Capture the cell that displays the provided text and extract its (X, Y) central coordinate. 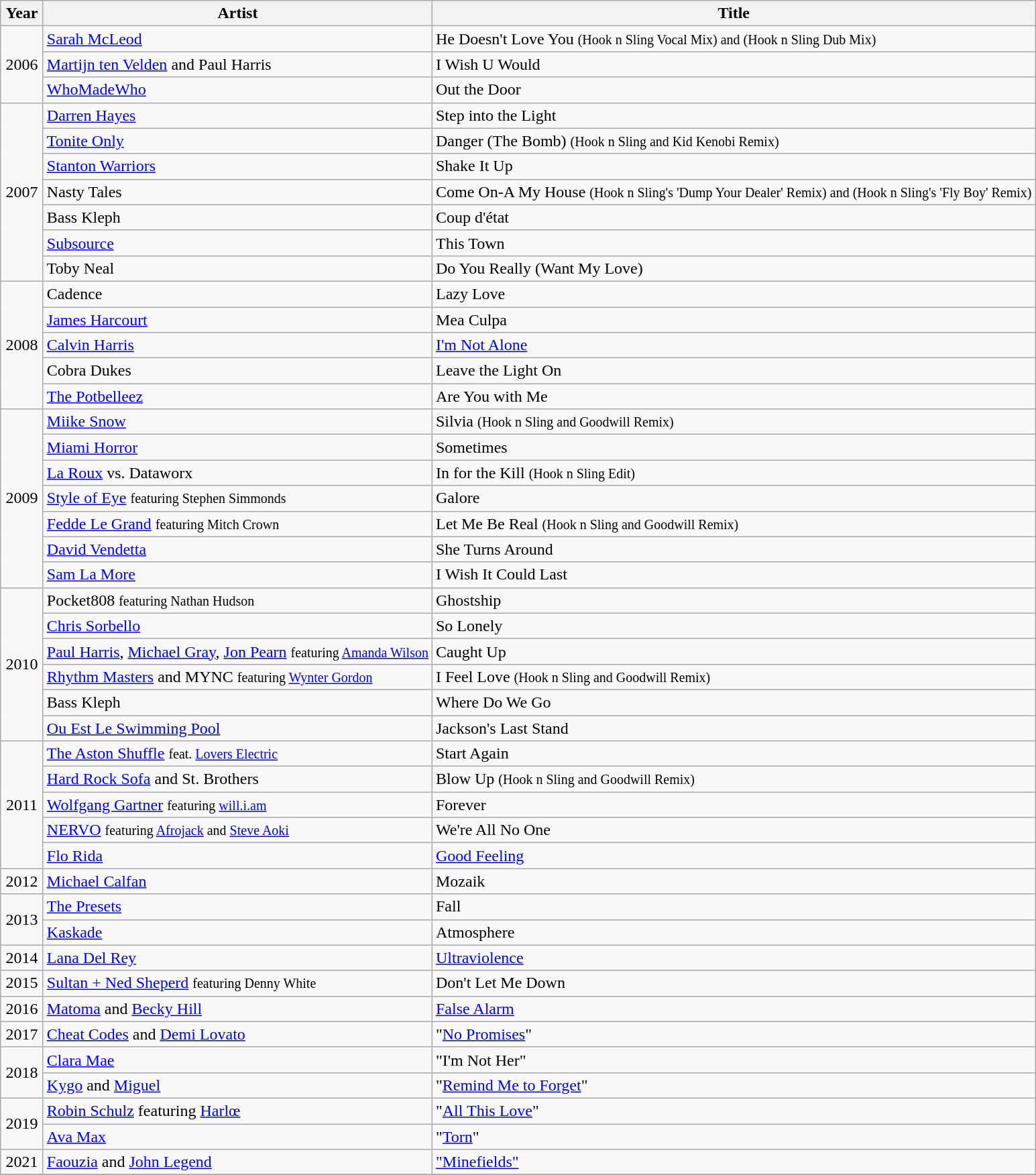
So Lonely (734, 626)
Cadence (237, 294)
Do You Really (Want My Love) (734, 268)
Sometimes (734, 447)
2013 (22, 919)
Ava Max (237, 1137)
Where Do We Go (734, 702)
Fall (734, 907)
2016 (22, 1009)
"Remind Me to Forget" (734, 1085)
Lana Del Rey (237, 958)
2014 (22, 958)
Blow Up (Hook n Sling and Goodwill Remix) (734, 779)
Robin Schulz featuring Harlœ (237, 1111)
Mozaik (734, 881)
2007 (22, 192)
Kygo and Miguel (237, 1085)
"All This Love" (734, 1111)
Jackson's Last Stand (734, 728)
Let Me Be Real (Hook n Sling and Goodwill Remix) (734, 524)
Start Again (734, 754)
Nasty Tales (237, 192)
"No Promises" (734, 1034)
Cheat Codes and Demi Lovato (237, 1034)
Coup d'état (734, 217)
Mea Culpa (734, 320)
The Aston Shuffle feat. Lovers Electric (237, 754)
Hard Rock Sofa and St. Brothers (237, 779)
Good Feeling (734, 856)
2019 (22, 1123)
Miami Horror (237, 447)
Tonite Only (237, 141)
2009 (22, 498)
Toby Neal (237, 268)
Title (734, 13)
NERVO featuring Afrojack and Steve Aoki (237, 830)
Sultan + Ned Sheperd featuring Denny White (237, 983)
Kaskade (237, 932)
Shake It Up (734, 166)
Fedde Le Grand featuring Mitch Crown (237, 524)
"I'm Not Her" (734, 1060)
Are You with Me (734, 396)
2017 (22, 1034)
This Town (734, 243)
In for the Kill (Hook n Sling Edit) (734, 473)
Step into the Light (734, 115)
"Minefields" (734, 1162)
Wolfgang Gartner featuring will.i.am (237, 805)
2021 (22, 1162)
Artist (237, 13)
The Presets (237, 907)
2018 (22, 1072)
Sarah McLeod (237, 39)
2011 (22, 805)
I Wish It Could Last (734, 575)
Style of Eye featuring Stephen Simmonds (237, 498)
James Harcourt (237, 320)
Come On-A My House (Hook n Sling's 'Dump Your Dealer' Remix) and (Hook n Sling's 'Fly Boy' Remix) (734, 192)
"Torn" (734, 1137)
Don't Let Me Down (734, 983)
Faouzia and John Legend (237, 1162)
Atmosphere (734, 932)
Caught Up (734, 651)
Flo Rida (237, 856)
He Doesn't Love You (Hook n Sling Vocal Mix) and (Hook n Sling Dub Mix) (734, 39)
Darren Hayes (237, 115)
Cobra Dukes (237, 371)
Out the Door (734, 90)
She Turns Around (734, 549)
Clara Mae (237, 1060)
Rhythm Masters and MYNC featuring Wynter Gordon (237, 677)
We're All No One (734, 830)
Subsource (237, 243)
2010 (22, 664)
Danger (The Bomb) (Hook n Sling and Kid Kenobi Remix) (734, 141)
2015 (22, 983)
Stanton Warriors (237, 166)
Lazy Love (734, 294)
Silvia (Hook n Sling and Goodwill Remix) (734, 422)
Forever (734, 805)
Matoma and Becky Hill (237, 1009)
I Feel Love (Hook n Sling and Goodwill Remix) (734, 677)
Paul Harris, Michael Gray, Jon Pearn featuring Amanda Wilson (237, 651)
Martijn ten Velden and Paul Harris (237, 64)
Miike Snow (237, 422)
Calvin Harris (237, 345)
Pocket808 featuring Nathan Hudson (237, 600)
2006 (22, 64)
WhoMadeWho (237, 90)
Year (22, 13)
2012 (22, 881)
La Roux vs. Dataworx (237, 473)
David Vendetta (237, 549)
I Wish U Would (734, 64)
Sam La More (237, 575)
Leave the Light On (734, 371)
False Alarm (734, 1009)
I'm Not Alone (734, 345)
Galore (734, 498)
Ghostship (734, 600)
Michael Calfan (237, 881)
2008 (22, 345)
Ultraviolence (734, 958)
Ou Est Le Swimming Pool (237, 728)
Chris Sorbello (237, 626)
The Potbelleez (237, 396)
